Locate the cell with the specified text and output its (x, y) center coordinate. 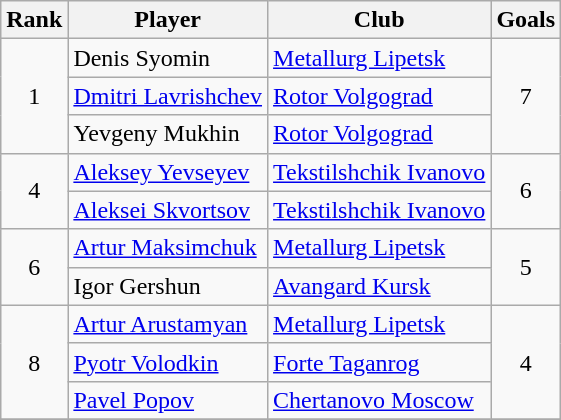
Chertanovo Moscow (380, 400)
Rank (34, 20)
1 (34, 96)
Aleksey Yevseyev (168, 172)
Igor Gershun (168, 286)
Aleksei Skvortsov (168, 210)
Yevgeny Mukhin (168, 134)
Pyotr Volodkin (168, 362)
8 (34, 362)
Avangard Kursk (380, 286)
Forte Taganrog (380, 362)
5 (526, 267)
Pavel Popov (168, 400)
Denis Syomin (168, 58)
Artur Maksimchuk (168, 248)
Dmitri Lavrishchev (168, 96)
Artur Arustamyan (168, 324)
Goals (526, 20)
Club (380, 20)
Player (168, 20)
7 (526, 96)
